Locate the cell with the specified text and output its (x, y) center coordinate. 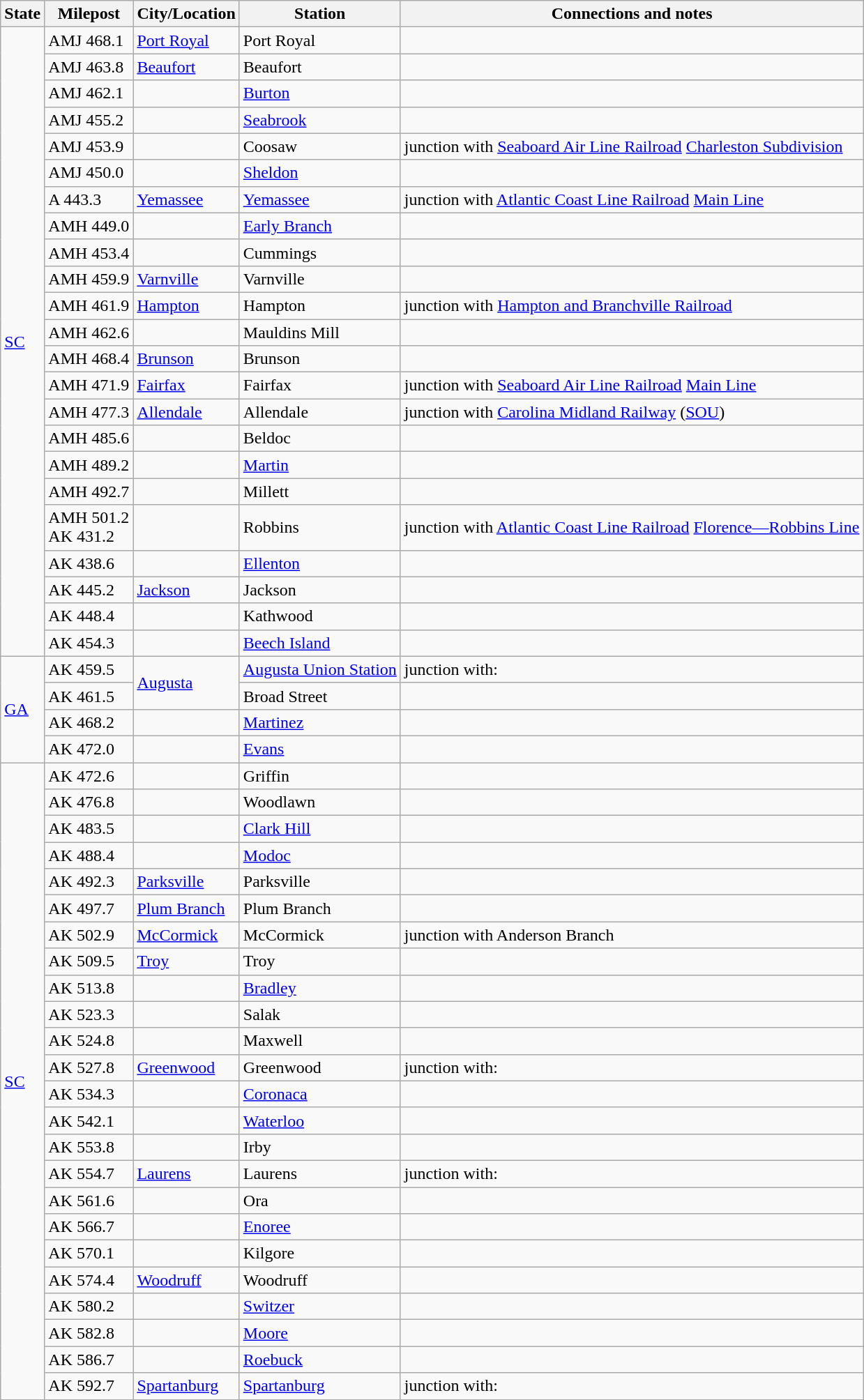
AMJ 450.0 (89, 173)
Augusta (186, 683)
AK 582.8 (89, 1333)
AMH 492.7 (89, 492)
Coosaw (319, 146)
AMJ 453.9 (89, 146)
AK 570.1 (89, 1254)
Beldoc (319, 439)
AK 513.8 (89, 988)
AMH 489.2 (89, 465)
AMH 459.9 (89, 279)
AK 586.7 (89, 1360)
AK 438.6 (89, 563)
City/Location (186, 14)
Robbins (319, 527)
Martin (319, 465)
AK 445.2 (89, 590)
Enoree (319, 1227)
AK 554.7 (89, 1173)
AK 553.8 (89, 1147)
junction with Seaboard Air Line Railroad Main Line (632, 386)
AMH 471.9 (89, 386)
Evans (319, 749)
AK 509.5 (89, 961)
AMH 461.9 (89, 305)
Switzer (319, 1307)
AMJ 468.1 (89, 40)
AK 580.2 (89, 1307)
Augusta Union Station (319, 669)
Martinez (319, 722)
junction with Atlantic Coast Line Railroad Florence—Robbins Line (632, 527)
Mauldins Mill (319, 333)
AK 448.4 (89, 616)
Irby (319, 1147)
AK 574.4 (89, 1280)
Moore (319, 1333)
Coronaca (319, 1094)
Woodlawn (319, 802)
AK 592.7 (89, 1386)
AK 488.4 (89, 855)
Griffin (319, 776)
AMH 449.0 (89, 226)
Station (319, 14)
Early Branch (319, 226)
Bradley (319, 988)
AK 527.8 (89, 1067)
Modoc (319, 855)
A 443.3 (89, 199)
junction with Carolina Midland Railway (SOU) (632, 412)
Millett (319, 492)
GA (22, 709)
AK 534.3 (89, 1094)
Waterloo (319, 1120)
Seabrook (319, 120)
Broad Street (319, 696)
AMH 468.4 (89, 359)
AMH 453.4 (89, 252)
AK 476.8 (89, 802)
Clark Hill (319, 829)
Beech Island (319, 643)
AK 468.2 (89, 722)
Sheldon (319, 173)
Kathwood (319, 616)
junction with Atlantic Coast Line Railroad Main Line (632, 199)
Ora (319, 1200)
junction with Hampton and Branchville Railroad (632, 305)
State (22, 14)
Salak (319, 1014)
AK 523.3 (89, 1014)
AK 502.9 (89, 935)
AK 483.5 (89, 829)
AK 472.6 (89, 776)
AK 497.7 (89, 908)
AMH 485.6 (89, 439)
Ellenton (319, 563)
Burton (319, 93)
AK 561.6 (89, 1200)
AK 454.3 (89, 643)
AK 472.0 (89, 749)
junction with Anderson Branch (632, 935)
Roebuck (319, 1360)
Cummings (319, 252)
AK 459.5 (89, 669)
AK 524.8 (89, 1041)
AMH 501.2AK 431.2 (89, 527)
AK 492.3 (89, 882)
AK 461.5 (89, 696)
junction with Seaboard Air Line Railroad Charleston Subdivision (632, 146)
AK 542.1 (89, 1120)
Milepost (89, 14)
AMJ 455.2 (89, 120)
Kilgore (319, 1254)
AMH 477.3 (89, 412)
AK 566.7 (89, 1227)
AMJ 463.8 (89, 67)
Maxwell (319, 1041)
AMJ 462.1 (89, 93)
AMH 462.6 (89, 333)
Connections and notes (632, 14)
